Scan for the cell matching the given text and deliver its [x, y] coordinate at center. 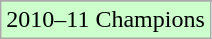
2010–11 Champions [106, 20]
